Detect which cell encompasses the target text, then output its [x, y] center coordinate. 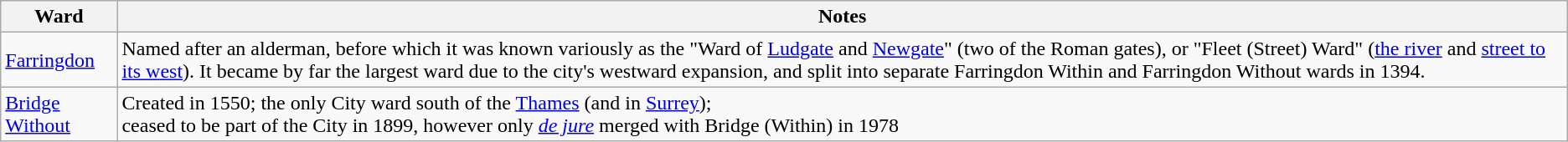
Ward [59, 17]
Farringdon [59, 60]
Notes [843, 17]
Bridge Without [59, 114]
